Detect which cell encompasses the target text, then output its [x, y] center coordinate. 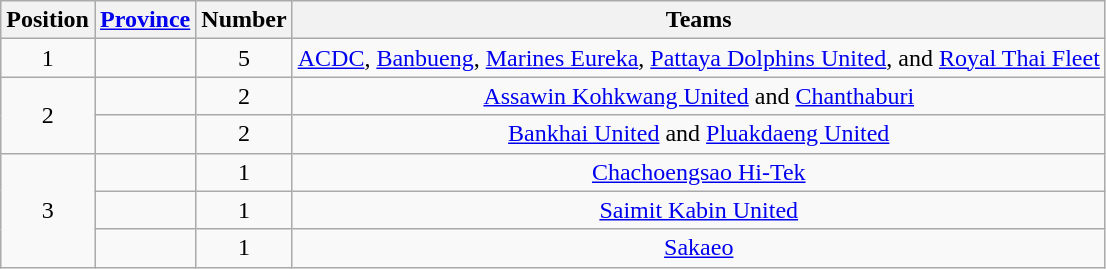
Province [144, 20]
Number [244, 20]
Chachoengsao Hi-Tek [698, 172]
3 [48, 210]
Sakaeo [698, 248]
Position [48, 20]
Assawin Kohkwang United and Chanthaburi [698, 96]
Saimit Kabin United [698, 210]
ACDC, Banbueng, Marines Eureka, Pattaya Dolphins United, and Royal Thai Fleet [698, 58]
Teams [698, 20]
Bankhai United and Pluakdaeng United [698, 134]
5 [244, 58]
